Return the [X, Y] coordinate for the center point of the cell that contains the specified text.  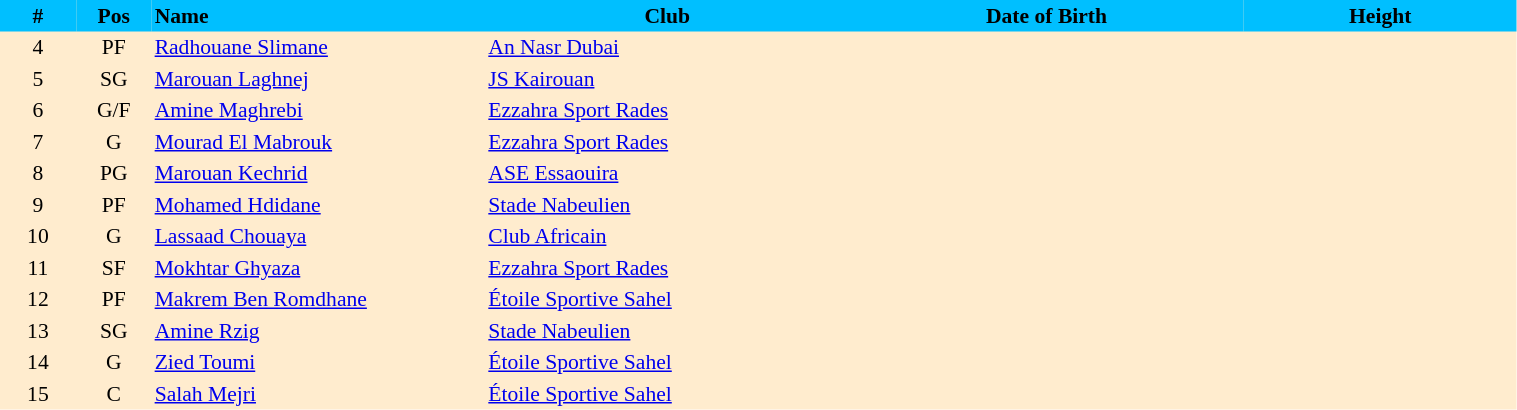
# [38, 16]
Mohamed Hdidane [319, 205]
Height [1380, 16]
11 [38, 268]
Zied Toumi [319, 362]
An Nasr Dubai [667, 48]
Club [667, 16]
5 [38, 79]
C [114, 394]
9 [38, 205]
13 [38, 331]
Radhouane Slimane [319, 48]
15 [38, 394]
7 [38, 142]
10 [38, 236]
Amine Rzig [319, 331]
Lassaad Chouaya [319, 236]
Pos [114, 16]
6 [38, 110]
12 [38, 300]
Marouan Laghnej [319, 79]
Mokhtar Ghyaza [319, 268]
JS Kairouan [667, 79]
8 [38, 174]
Makrem Ben Romdhane [319, 300]
4 [38, 48]
PG [114, 174]
ASE Essaouira [667, 174]
Amine Maghrebi [319, 110]
Date of Birth [1046, 16]
Name [319, 16]
SF [114, 268]
Mourad El Mabrouk [319, 142]
G/F [114, 110]
Club Africain [667, 236]
Marouan Kechrid [319, 174]
Salah Mejri [319, 394]
14 [38, 362]
